Provide the [X, Y] coordinate of the cell's center where the given text is located.  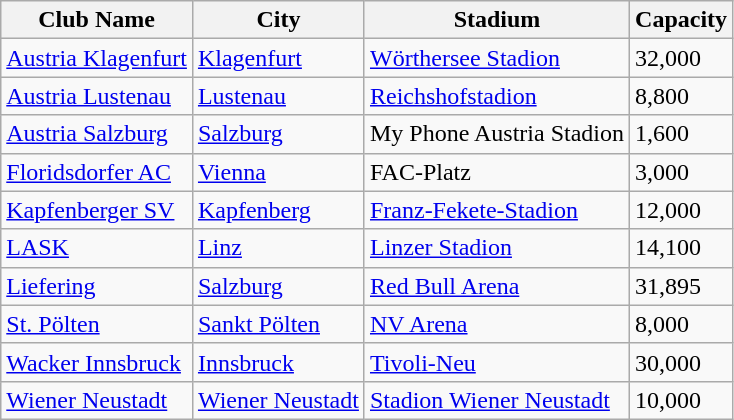
LASK [97, 248]
Red Bull Arena [496, 286]
Liefering [97, 286]
City [278, 20]
St. Pölten [97, 324]
8,800 [682, 96]
Kapfenberger SV [97, 210]
Austria Klagenfurt [97, 58]
3,000 [682, 172]
10,000 [682, 400]
31,895 [682, 286]
FAC-Platz [496, 172]
30,000 [682, 362]
Linzer Stadion [496, 248]
Tivoli-Neu [496, 362]
Sankt Pölten [278, 324]
14,100 [682, 248]
Innsbruck [278, 362]
Lustenau [278, 96]
Floridsdorfer AC [97, 172]
8,000 [682, 324]
Vienna [278, 172]
Reichshofstadion [496, 96]
Wacker Innsbruck [97, 362]
Kapfenberg [278, 210]
Austria Lustenau [97, 96]
32,000 [682, 58]
Wörthersee Stadion [496, 58]
1,600 [682, 134]
12,000 [682, 210]
Capacity [682, 20]
Austria Salzburg [97, 134]
Club Name [97, 20]
Stadium [496, 20]
NV Arena [496, 324]
Klagenfurt [278, 58]
Linz [278, 248]
My Phone Austria Stadion [496, 134]
Stadion Wiener Neustadt [496, 400]
Franz-Fekete-Stadion [496, 210]
